From the cell containing the given text, extract its center point as [X, Y] coordinate. 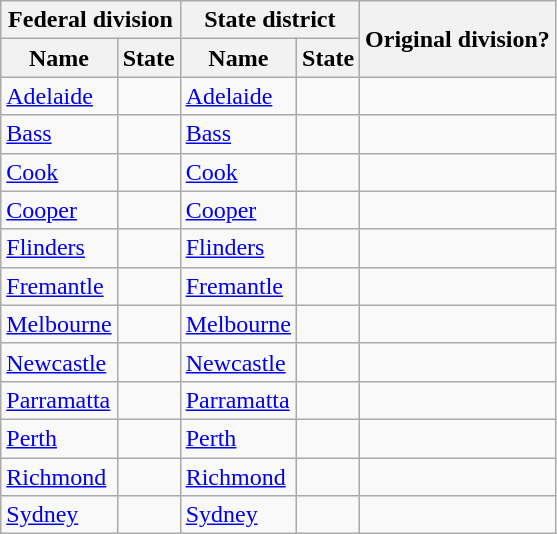
Federal division [90, 20]
Original division? [458, 39]
State district [270, 20]
